Provide the (X, Y) coordinate of the cell's center where the given text is located.  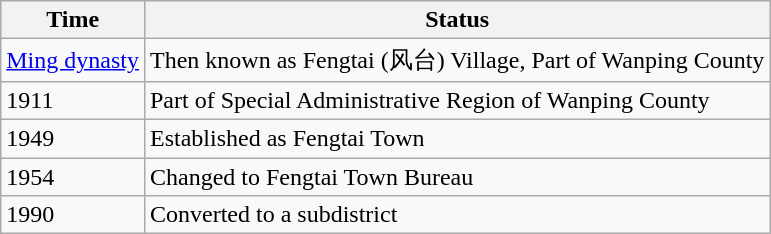
Changed to Fengtai Town Bureau (456, 177)
1990 (73, 215)
Converted to a subdistrict (456, 215)
1949 (73, 138)
Then known as Fengtai (风台) Village, Part of Wanping County (456, 60)
1954 (73, 177)
Status (456, 20)
Ming dynasty (73, 60)
1911 (73, 100)
Established as Fengtai Town (456, 138)
Part of Special Administrative Region of Wanping County (456, 100)
Time (73, 20)
